Scan for the cell matching the given text and deliver its (x, y) coordinate at center. 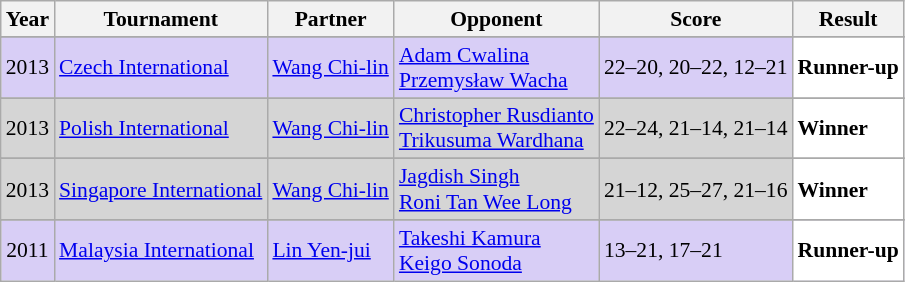
22–20, 20–22, 12–21 (696, 68)
Malaysia International (160, 250)
Singapore International (160, 190)
Tournament (160, 19)
Takeshi Kamura Keigo Sonoda (496, 250)
Result (848, 19)
Year (28, 19)
22–24, 21–14, 21–14 (696, 128)
21–12, 25–27, 21–16 (696, 190)
Score (696, 19)
Czech International (160, 68)
13–21, 17–21 (696, 250)
Polish International (160, 128)
Christopher Rusdianto Trikusuma Wardhana (496, 128)
Partner (330, 19)
Jagdish Singh Roni Tan Wee Long (496, 190)
Lin Yen-jui (330, 250)
Adam Cwalina Przemysław Wacha (496, 68)
Opponent (496, 19)
2011 (28, 250)
